Return [x, y] of the center of cell containing provided text 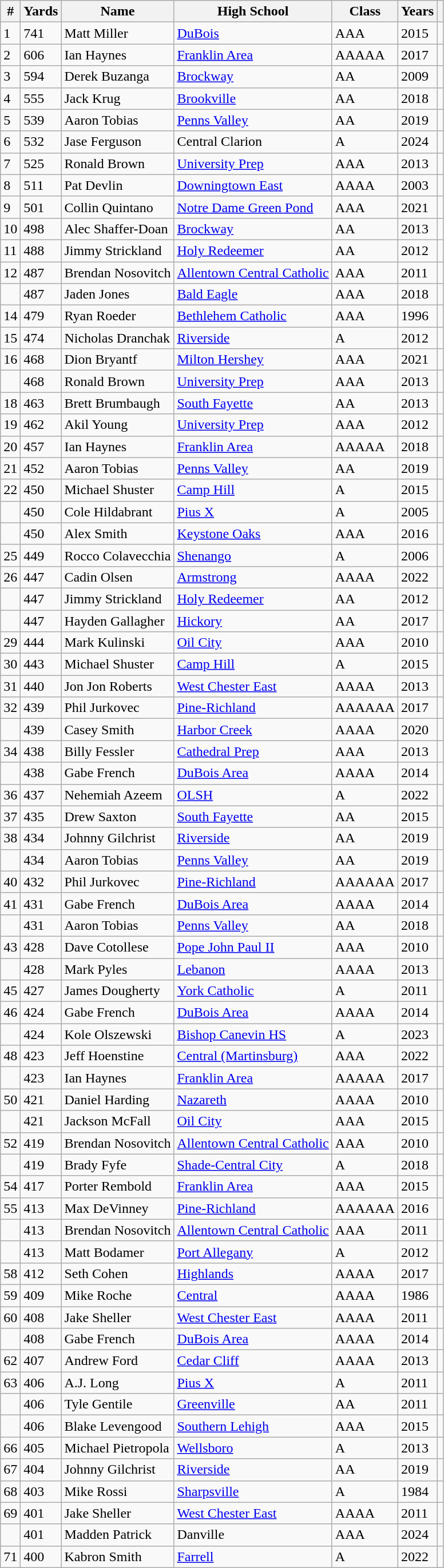
Cole Hildabrant [118, 512]
Collin Quintano [118, 207]
68 [10, 1491]
37 [10, 817]
2005 [417, 512]
463 [41, 403]
Years [417, 11]
York Catholic [253, 991]
Shade-Central City [253, 1165]
444 [41, 643]
Alec Shaffer-Doan [118, 229]
Casey Smith [118, 730]
Pope John Paul II [253, 947]
Porter Rembold [118, 1187]
20 [10, 447]
409 [41, 1295]
Southern Lehigh [253, 1426]
34 [10, 751]
26 [10, 577]
High School [253, 11]
Danville [253, 1535]
Brett Brumbaugh [118, 403]
18 [10, 403]
Madden Patrick [118, 1535]
555 [41, 98]
55 [10, 1208]
404 [41, 1470]
19 [10, 425]
22 [10, 490]
Michael Pietropola [118, 1448]
Cathedral Prep [253, 751]
443 [41, 664]
498 [41, 229]
Matt Bodamer [118, 1252]
594 [41, 77]
46 [10, 1013]
Yards [41, 11]
11 [10, 250]
Mike Roche [118, 1295]
50 [10, 1100]
OLSH [253, 795]
Farrell [253, 1557]
16 [10, 360]
21 [10, 468]
Highlands [253, 1273]
Notre Dame Green Pond [253, 207]
62 [10, 1361]
69 [10, 1513]
400 [41, 1557]
Nehemiah Azeem [118, 795]
Lebanon [253, 969]
606 [41, 55]
2020 [417, 730]
5 [10, 120]
Jeff Hoenstine [118, 1056]
Port Allegany [253, 1252]
Mike Rossi [118, 1491]
4 [10, 98]
38 [10, 838]
James Dougherty [118, 991]
Drew Saxton [118, 817]
Central Clarion [253, 142]
3 [10, 77]
41 [10, 904]
63 [10, 1383]
457 [41, 447]
511 [41, 185]
Rocco Colavecchia [118, 555]
437 [41, 795]
432 [41, 882]
2023 [417, 1034]
741 [41, 33]
Sharpsville [253, 1491]
427 [41, 991]
6 [10, 142]
2003 [417, 185]
43 [10, 947]
Hickory [253, 620]
449 [41, 555]
Derek Buzanga [118, 77]
452 [41, 468]
Max DeVinney [118, 1208]
Milton Hershey [253, 360]
479 [41, 316]
Class [365, 11]
45 [10, 991]
31 [10, 686]
67 [10, 1470]
30 [10, 664]
15 [10, 338]
Daniel Harding [118, 1100]
1986 [417, 1295]
8 [10, 185]
52 [10, 1143]
Matt Miller [118, 33]
32 [10, 708]
40 [10, 882]
Name [118, 11]
Seth Cohen [118, 1273]
Akil Young [118, 425]
A.J. Long [118, 1383]
Jaden Jones [118, 295]
Harbor Creek [253, 730]
Andrew Ford [118, 1361]
36 [10, 795]
Downingtown East [253, 185]
525 [41, 164]
1 [10, 33]
488 [41, 250]
66 [10, 1448]
Shenango [253, 555]
440 [41, 686]
Kole Olszewski [118, 1034]
Billy Fessler [118, 751]
403 [41, 1491]
412 [41, 1273]
Brady Fyfe [118, 1165]
# [10, 11]
405 [41, 1448]
59 [10, 1295]
Bethlehem Catholic [253, 316]
Cadin Olsen [118, 577]
Bishop Canevin HS [253, 1034]
Alex Smith [118, 534]
Mark Kulinski [118, 643]
29 [10, 643]
Brookville [253, 98]
474 [41, 338]
60 [10, 1317]
Mark Pyles [118, 969]
Keystone Oaks [253, 534]
1984 [417, 1491]
407 [41, 1361]
Ryan Roeder [118, 316]
Dave Cotollese [118, 947]
14 [10, 316]
501 [41, 207]
Jase Ferguson [118, 142]
Bald Eagle [253, 295]
Wellsboro [253, 1448]
12 [10, 273]
71 [10, 1557]
2006 [417, 555]
Blake Levengood [118, 1426]
Central (Martinsburg) [253, 1056]
Central [253, 1295]
539 [41, 120]
2 [10, 55]
417 [41, 1187]
Jack Krug [118, 98]
532 [41, 142]
25 [10, 555]
7 [10, 164]
Kabron Smith [118, 1557]
48 [10, 1056]
462 [41, 425]
Nazareth [253, 1100]
Jackson McFall [118, 1121]
Jon Jon Roberts [118, 686]
9 [10, 207]
Pat Devlin [118, 185]
Greenville [253, 1404]
435 [41, 817]
2009 [417, 77]
Cedar Cliff [253, 1361]
Armstrong [253, 577]
Nicholas Dranchak [118, 338]
DuBois [253, 33]
54 [10, 1187]
Dion Bryantf [118, 360]
1996 [417, 316]
10 [10, 229]
58 [10, 1273]
Tyle Gentile [118, 1404]
Hayden Gallagher [118, 620]
